Search for the cell housing the specified text and yield its [x, y] center coordinate. 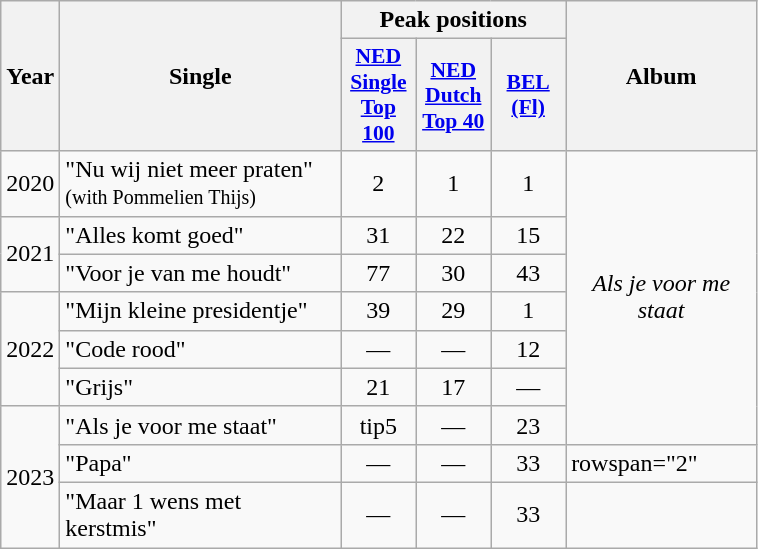
"Papa" [200, 463]
2022 [30, 349]
21 [378, 387]
Single [200, 76]
43 [528, 273]
2021 [30, 254]
"Mijn kleine presidentje" [200, 311]
"Maar 1 wens met kerstmis" [200, 514]
"Code rood" [200, 349]
NEDSingleTop 100 [378, 95]
Als je voor me staat [662, 298]
31 [378, 235]
rowspan="2" [662, 463]
17 [454, 387]
Year [30, 76]
22 [454, 235]
Peak positions [454, 20]
"Als je voor me staat" [200, 425]
2020 [30, 184]
29 [454, 311]
39 [378, 311]
tip5 [378, 425]
"Voor je van me houdt" [200, 273]
"Nu wij niet meer praten" (with Pommelien Thijs) [200, 184]
12 [528, 349]
30 [454, 273]
"Grijs" [200, 387]
NEDDutchTop 40 [454, 95]
2023 [30, 476]
BEL(Fl) [528, 95]
23 [528, 425]
15 [528, 235]
"Alles komt goed" [200, 235]
77 [378, 273]
2 [378, 184]
Album [662, 76]
